From the cell containing the given text, extract its center point as (X, Y) coordinate. 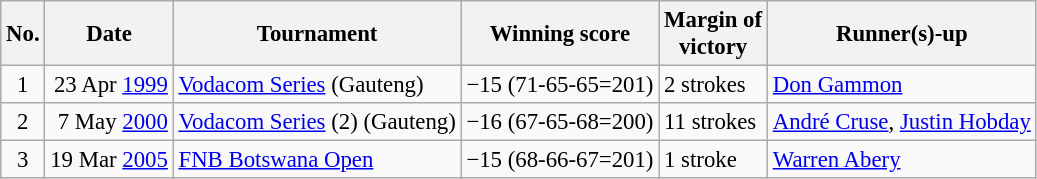
André Cruse, Justin Hobday (902, 122)
23 Apr 1999 (109, 85)
2 (23, 122)
11 strokes (714, 122)
3 (23, 160)
2 strokes (714, 85)
1 stroke (714, 160)
FNB Botswana Open (317, 160)
Vodacom Series (2) (Gauteng) (317, 122)
Warren Abery (902, 160)
Margin ofvictory (714, 34)
19 Mar 2005 (109, 160)
7 May 2000 (109, 122)
−16 (67-65-68=200) (560, 122)
No. (23, 34)
Don Gammon (902, 85)
Tournament (317, 34)
−15 (68-66-67=201) (560, 160)
Date (109, 34)
Winning score (560, 34)
−15 (71-65-65=201) (560, 85)
Runner(s)-up (902, 34)
1 (23, 85)
Vodacom Series (Gauteng) (317, 85)
